Find where the given text appears and provide that cell's center as [X, Y] coordinate. 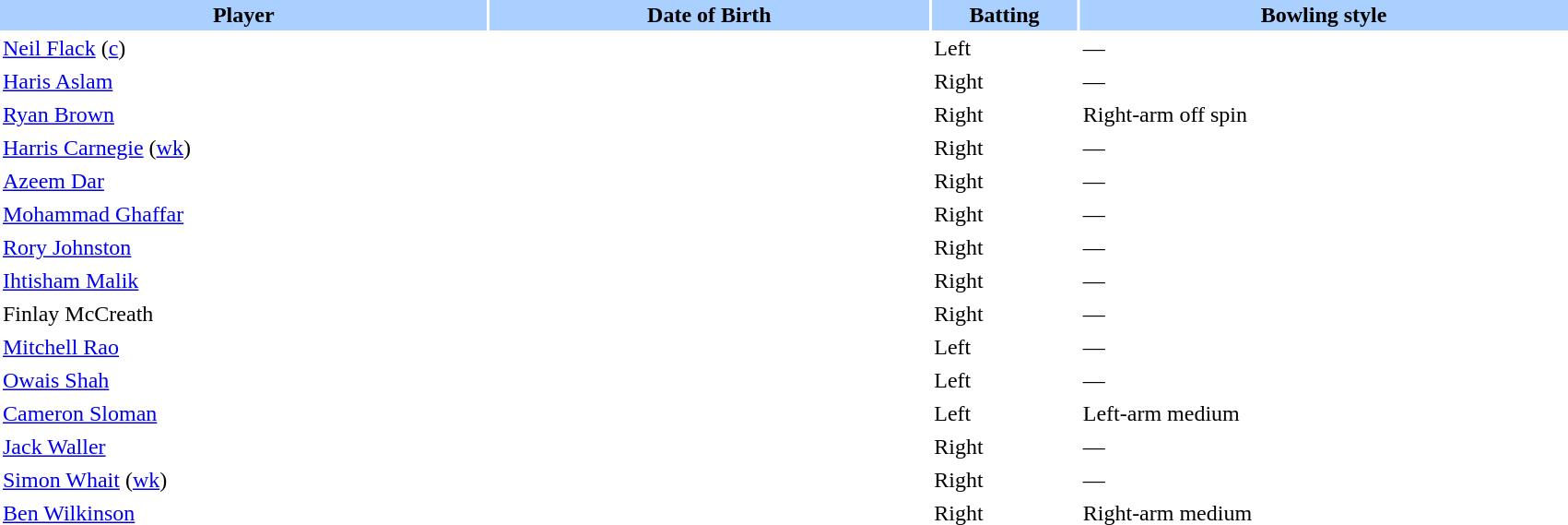
Haris Aslam [243, 81]
Right-arm off spin [1324, 114]
Neil Flack (c) [243, 48]
Left-arm medium [1324, 413]
Ryan Brown [243, 114]
Rory Johnston [243, 247]
Player [243, 15]
Simon Whait (wk) [243, 480]
Jack Waller [243, 447]
Mitchell Rao [243, 347]
Bowling style [1324, 15]
Owais Shah [243, 380]
Finlay McCreath [243, 314]
Harris Carnegie (wk) [243, 148]
Batting [1005, 15]
Mohammad Ghaffar [243, 214]
Date of Birth [710, 15]
Cameron Sloman [243, 413]
Azeem Dar [243, 181]
Ihtisham Malik [243, 280]
